Provide the (x, y) coordinate of the cell's center where the given text is located.  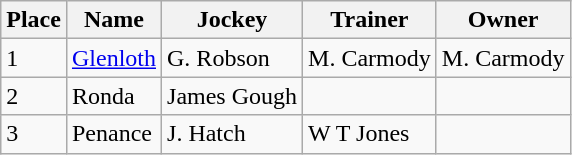
Owner (503, 20)
G. Robson (232, 58)
J. Hatch (232, 134)
3 (34, 134)
2 (34, 96)
Penance (114, 134)
W T Jones (370, 134)
1 (34, 58)
Jockey (232, 20)
Trainer (370, 20)
Name (114, 20)
James Gough (232, 96)
Glenloth (114, 58)
Place (34, 20)
Ronda (114, 96)
